Return the [x, y] coordinate for the center point of the cell that contains the specified text.  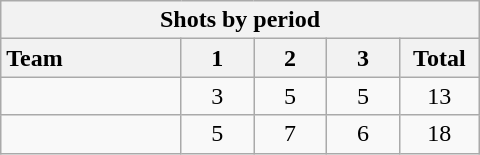
Total [439, 58]
2 [290, 58]
Team [91, 58]
Shots by period [240, 20]
13 [439, 96]
1 [218, 58]
18 [439, 134]
6 [364, 134]
7 [290, 134]
